From the cell containing the given text, extract its center point as [x, y] coordinate. 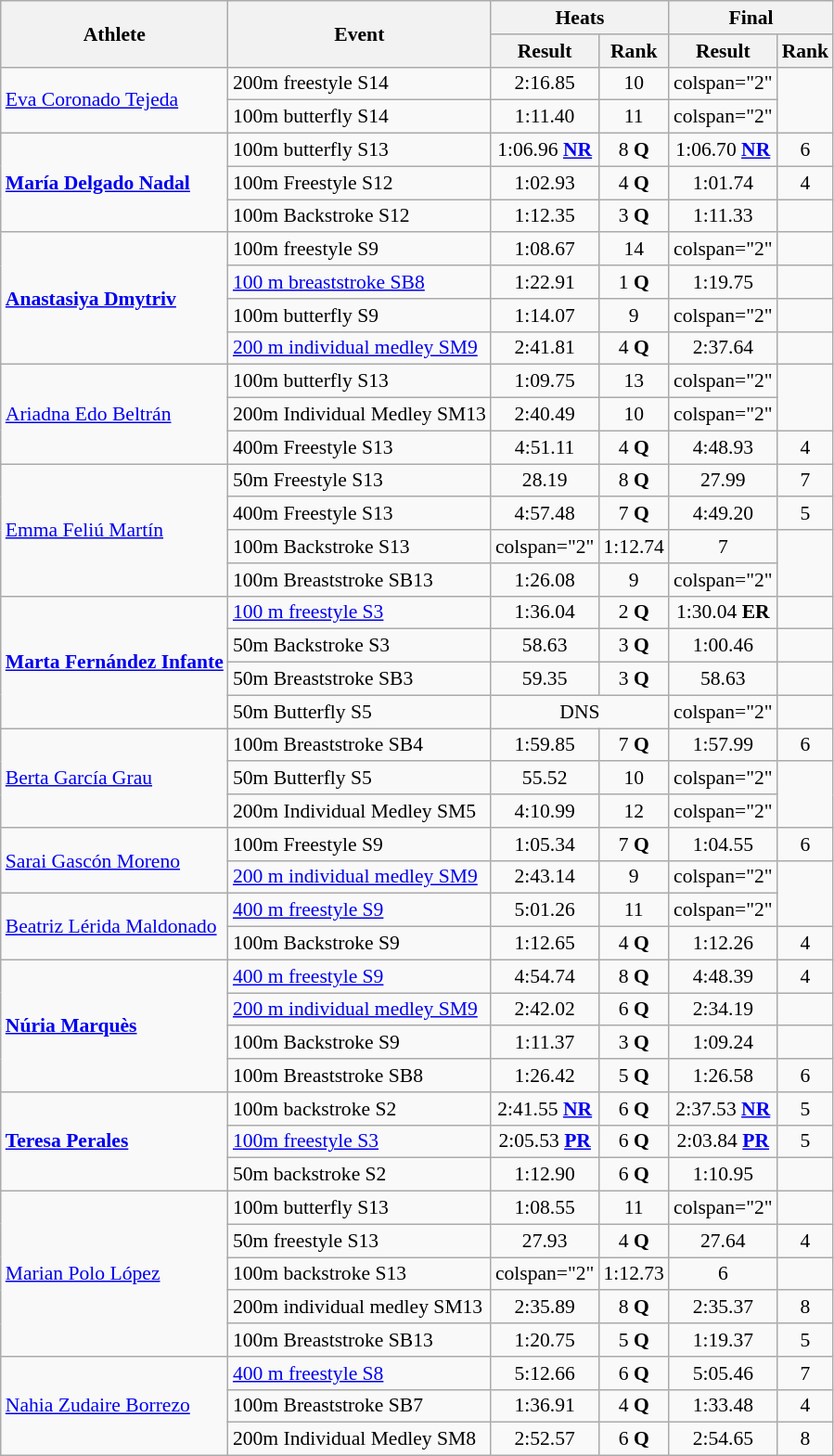
1:36.04 [545, 612]
1:11.37 [545, 1043]
2:35.37 [724, 1308]
50m Freestyle S13 [360, 481]
1:12.73 [633, 1274]
Beatriz Lérida Maldonado [115, 926]
200m Individual Medley SM5 [360, 811]
1:06.96 NR [545, 150]
4:54.74 [545, 976]
100m freestyle S3 [360, 1141]
100 m breaststroke SB8 [360, 282]
28.19 [545, 481]
Final [751, 18]
100m backstroke S2 [360, 1109]
50m Backstroke S3 [360, 646]
2:40.49 [545, 415]
2:42.02 [545, 1010]
100m Breaststroke SB7 [360, 1406]
1 Q [633, 282]
1:12.74 [633, 547]
4:48.93 [724, 447]
María Delgado Nadal [115, 184]
1:59.85 [545, 745]
1:05.34 [545, 844]
2:37.53 NR [724, 1109]
27.64 [724, 1241]
Marian Polo López [115, 1274]
100m Backstroke S13 [360, 547]
100m Freestyle S12 [360, 183]
55.52 [545, 779]
1:01.74 [724, 183]
5:05.46 [724, 1373]
1:00.46 [724, 646]
Emma Feliú Martín [115, 530]
12 [633, 811]
1:22.91 [545, 282]
1:26.42 [545, 1076]
1:12.26 [724, 944]
13 [633, 381]
2:54.65 [724, 1439]
59.35 [545, 679]
1:26.58 [724, 1076]
Teresa Perales [115, 1141]
1:09.75 [545, 381]
2:03.84 PR [724, 1141]
Núria Marquès [115, 1025]
1:33.48 [724, 1406]
100m Backstroke S12 [360, 216]
2:34.19 [724, 1010]
Nahia Zudaire Borrezo [115, 1407]
1:12.35 [545, 216]
100m backstroke S13 [360, 1274]
4:49.20 [724, 514]
200m individual medley SM13 [360, 1308]
2:35.89 [545, 1308]
2:37.64 [724, 348]
4:48.39 [724, 976]
Sarai Gascón Moreno [115, 861]
1:14.07 [545, 316]
1:04.55 [724, 844]
Marta Fernández Infante [115, 662]
1:30.04 ER [724, 612]
400 m freestyle S8 [360, 1373]
DNS [580, 712]
1:19.75 [724, 282]
1:12.90 [545, 1175]
Athlete [115, 33]
1:11.40 [545, 117]
Berta García Grau [115, 778]
1:10.95 [724, 1175]
200m Individual Medley SM8 [360, 1439]
1:08.67 [545, 250]
1:36.91 [545, 1406]
2:41.81 [545, 348]
2:41.55 NR [545, 1109]
100m Breaststroke SB4 [360, 745]
50m Breaststroke SB3 [360, 679]
Ariadna Edo Beltrán [115, 414]
100m butterfly S14 [360, 117]
2:05.53 PR [545, 1141]
2:16.85 [545, 84]
1:02.93 [545, 183]
2 Q [633, 612]
200m freestyle S14 [360, 84]
1:26.08 [545, 580]
50m freestyle S13 [360, 1241]
1:20.75 [545, 1340]
2:43.14 [545, 877]
200m Individual Medley SM13 [360, 415]
2:52.57 [545, 1439]
1:12.65 [545, 944]
100m butterfly S9 [360, 316]
100 m freestyle S3 [360, 612]
14 [633, 250]
27.93 [545, 1241]
4:10.99 [545, 811]
4:51.11 [545, 447]
4:57.48 [545, 514]
Heats [580, 18]
5:12.66 [545, 1373]
1:08.55 [545, 1208]
1:57.99 [724, 745]
1:11.33 [724, 216]
50m backstroke S2 [360, 1175]
5:01.26 [545, 910]
Anastasiya Dmytriv [115, 299]
1:09.24 [724, 1043]
Eva Coronado Tejeda [115, 100]
Event [360, 33]
100m Breaststroke SB8 [360, 1076]
1:06.70 NR [724, 150]
100m Freestyle S9 [360, 844]
1:19.37 [724, 1340]
27.99 [724, 481]
100m freestyle S9 [360, 250]
